Detect which cell encompasses the target text, then output its (X, Y) center coordinate. 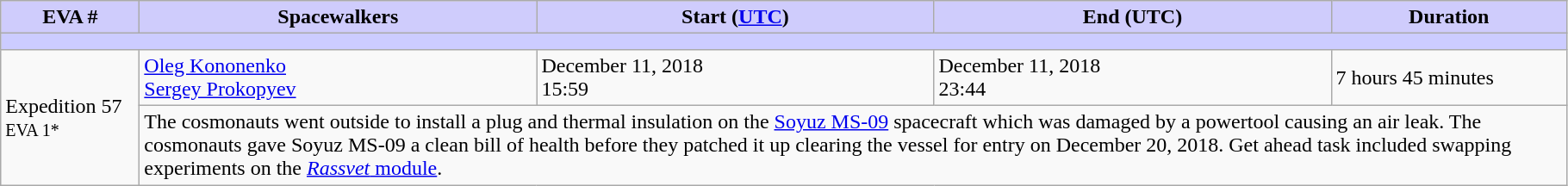
Oleg Kononenko Sergey Prokopyev (338, 77)
Expedition 57EVA 1* (71, 117)
EVA # (71, 17)
End (UTC) (1132, 17)
December 11, 201823:44 (1132, 77)
Start (UTC) (736, 17)
Duration (1449, 17)
Spacewalkers (338, 17)
December 11, 201815:59 (736, 77)
7 hours 45 minutes (1449, 77)
